Return the (x, y) coordinate for the center point of the cell that contains the specified text.  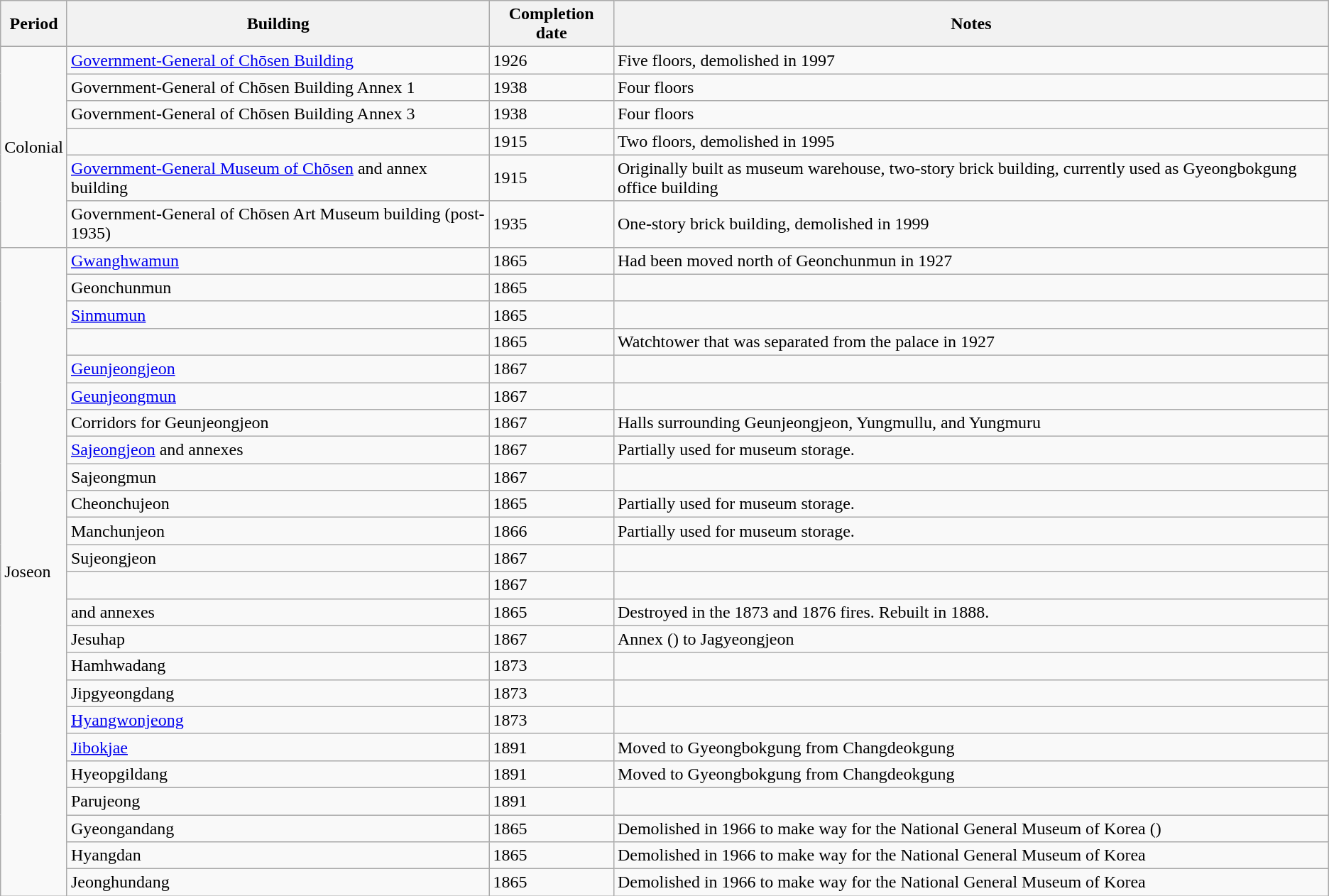
Sinmumun (278, 315)
Sajeongjeon and annexes (278, 450)
Government-General of Chōsen Building (278, 60)
Government-General of Chōsen Building Annex 3 (278, 114)
Government-General Museum of Chōsen and annex building (278, 177)
Watchtower that was separated from the palace in 1927 (971, 342)
Hyangdan (278, 856)
Corridors for Geunjeongjeon (278, 423)
Completion date (551, 24)
Five floors, demolished in 1997 (971, 60)
Joseon (34, 572)
Parujeong (278, 801)
Hyangwonjeong (278, 720)
Two floors, demolished in 1995 (971, 141)
Jibokjae (278, 747)
Hyeopgildang (278, 774)
Had been moved north of Geonchunmun in 1927 (971, 261)
Gyeongandang (278, 829)
Period (34, 24)
Building (278, 24)
Destroyed in the 1873 and 1876 fires. Rebuilt in 1888. (971, 612)
Geunjeongjeon (278, 368)
Demolished in 1966 to make way for the National General Museum of Korea () (971, 829)
1866 (551, 531)
Jipgyeongdang (278, 693)
Sujeongjeon (278, 558)
Jeonghundang (278, 883)
Jesuhap (278, 639)
Colonial (34, 147)
Geunjeongmun (278, 395)
Hamhwadang (278, 666)
Originally built as museum warehouse, two-story brick building, currently used as Gyeongbokgung office building (971, 177)
Government-General of Chōsen Art Museum building (post-1935) (278, 224)
Geonchunmun (278, 288)
One-story brick building, demolished in 1999 (971, 224)
Sajeongmun (278, 477)
and annexes (278, 612)
Manchunjeon (278, 531)
Halls surrounding Geunjeongjeon, Yungmullu, and Yungmuru (971, 423)
Gwanghwamun (278, 261)
Annex () to Jagyeongjeon (971, 639)
Notes (971, 24)
Cheonchujeon (278, 504)
1926 (551, 60)
1935 (551, 224)
Government-General of Chōsen Building Annex 1 (278, 87)
